Capture the cell that displays the provided text and extract its (X, Y) central coordinate. 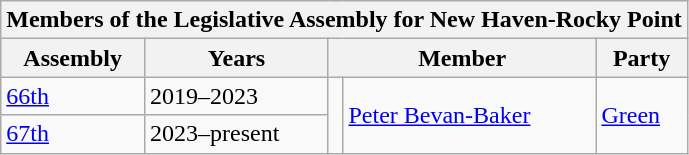
Members of the Legislative Assembly for New Haven-Rocky Point (344, 20)
Member (462, 58)
67th (73, 134)
2023–present (237, 134)
Green (642, 115)
Years (237, 58)
66th (73, 96)
Party (642, 58)
Assembly (73, 58)
2019–2023 (237, 96)
Peter Bevan-Baker (470, 115)
